Return the [X, Y] coordinate for the center point of the cell that contains the specified text.  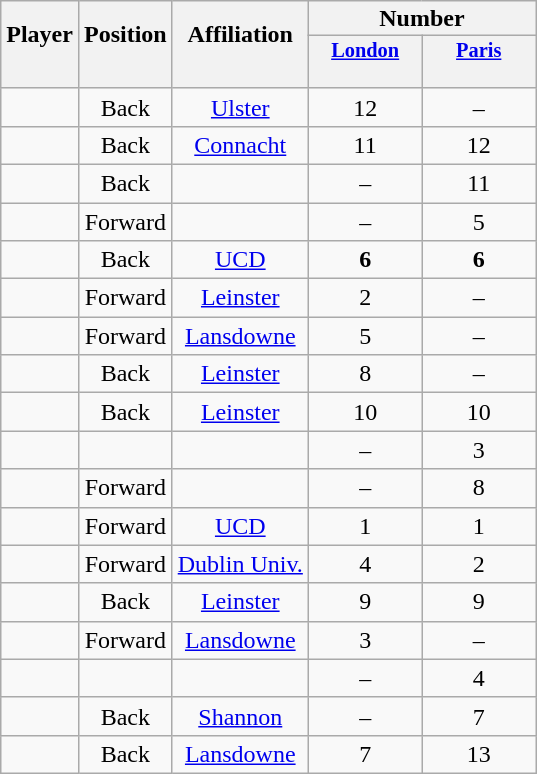
Ulster [240, 107]
Position [125, 34]
Dublin Univ. [240, 564]
Shannon [240, 716]
Number [422, 18]
Connacht [240, 145]
Affiliation [240, 34]
Player [40, 34]
Paris [479, 50]
London [365, 50]
13 [479, 754]
